From the cell containing the given text, extract its center point as (X, Y) coordinate. 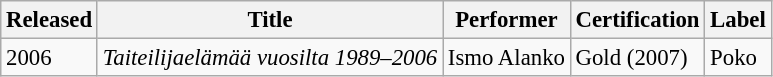
Label (738, 20)
Ismo Alanko (507, 58)
Gold (2007) (638, 58)
Title (270, 20)
Released (50, 20)
Poko (738, 58)
Taiteilijaelämää vuosilta 1989–2006 (270, 58)
Certification (638, 20)
2006 (50, 58)
Performer (507, 20)
